From the cell containing the given text, extract its center point as [X, Y] coordinate. 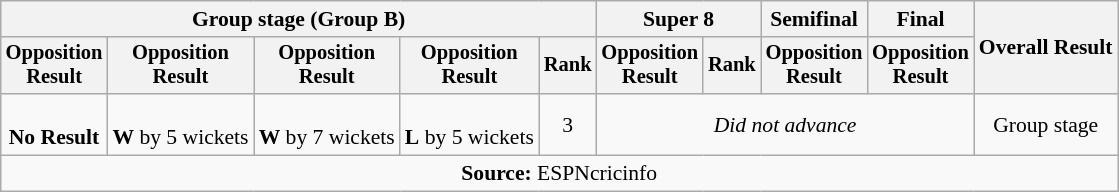
W by 5 wickets [180, 124]
Overall Result [1046, 48]
Source: ESPNcricinfo [560, 174]
3 [568, 124]
W by 7 wickets [327, 124]
Final [920, 19]
L by 5 wickets [470, 124]
Group stage (Group B) [299, 19]
Super 8 [678, 19]
Semifinal [814, 19]
Did not advance [784, 124]
No Result [54, 124]
Group stage [1046, 124]
